Provide the (X, Y) coordinate of the cell's center where the given text is located.  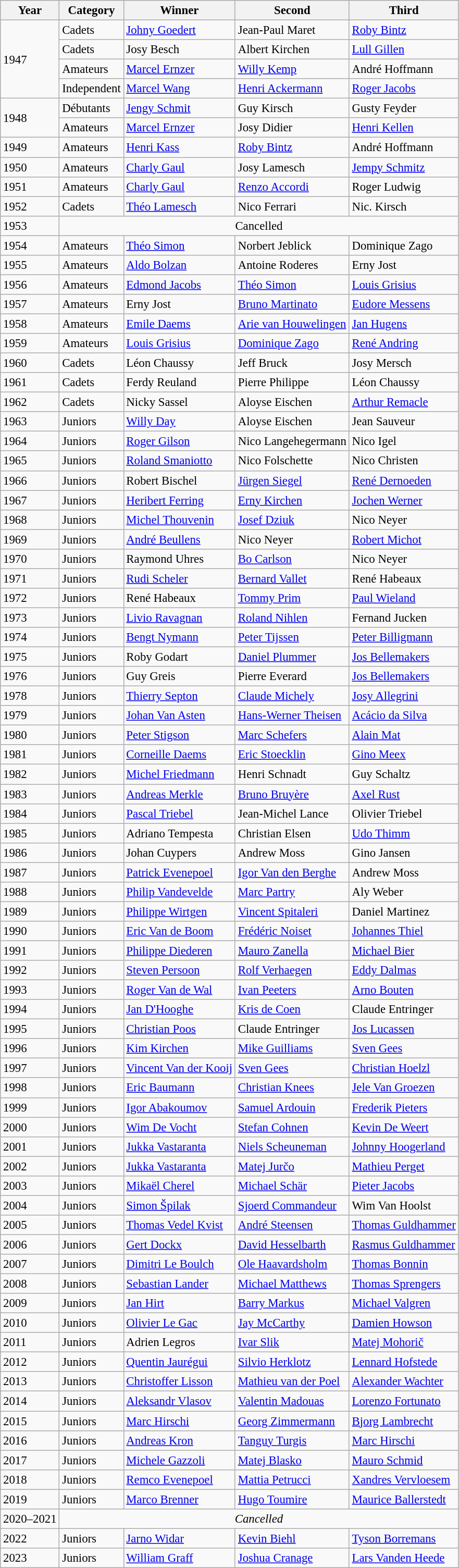
1955 (30, 265)
Stefan Cohnen (292, 1127)
Débutants (92, 108)
Eddy Dalmas (404, 970)
Independent (92, 89)
Jele Van Groezen (404, 1088)
2018 (30, 1479)
Udo Thimm (404, 833)
Jengy Schmit (179, 108)
Lorenzo Fortunato (404, 1401)
Peter Billigmann (404, 637)
Tanguy Turgis (292, 1440)
Thierry Septon (179, 696)
Joshua Cranage (292, 1558)
Georg Zimmermann (292, 1421)
Nico Igel (404, 441)
Roger Van de Wal (179, 990)
Nico Langehegermann (292, 441)
Josef Dziuk (292, 520)
Josy Lamesch (292, 167)
1953 (30, 226)
Christian Poos (179, 1029)
René Dernoeden (404, 480)
2001 (30, 1146)
Roger Gilson (179, 441)
Ivar Slik (292, 1342)
2020–2021 (30, 1519)
Andreas Kron (179, 1440)
Dimitri Le Boulch (179, 1264)
Christian Elsen (292, 833)
2015 (30, 1421)
1950 (30, 167)
Kevin Biehl (292, 1538)
Rasmus Guldhammer (404, 1244)
Barry Markus (292, 1303)
Lars Vanden Heede (404, 1558)
Pascal Triebel (179, 813)
1956 (30, 285)
1985 (30, 833)
Sebastian Lander (179, 1284)
Eric Van de Boom (179, 931)
Pierre Philippe (292, 382)
1965 (30, 461)
1960 (30, 363)
1971 (30, 578)
2003 (30, 1186)
1958 (30, 324)
Igor Abakoumov (179, 1107)
Henri Kellen (404, 128)
Third (404, 10)
Josy Mersch (404, 363)
1964 (30, 441)
Guy Kirsch (292, 108)
Henri Kass (179, 147)
Erny Kirchen (292, 500)
Roger Ludwig (404, 187)
1969 (30, 539)
Tommy Prim (292, 598)
Mathieu Perget (404, 1166)
Bruno Martinato (292, 304)
2011 (30, 1342)
1972 (30, 598)
Pieter Jacobs (404, 1186)
Jean Sauveur (404, 422)
2014 (30, 1401)
Michel Thouvenin (179, 520)
Marco Brenner (179, 1499)
Gusty Feyder (404, 108)
Théo Lamesch (179, 206)
Josy Besch (179, 50)
Silvio Herklotz (292, 1362)
Renzo Accordi (292, 187)
Mathieu van der Poel (292, 1381)
Sjoerd Commandeur (292, 1205)
Eudore Messens (404, 304)
Nico Folschette (292, 461)
Johnny Hoogerland (404, 1146)
1980 (30, 735)
1968 (30, 520)
1959 (30, 343)
1966 (30, 480)
Fernand Jucken (404, 618)
Maurice Ballerstedt (404, 1499)
Bruno Bruyère (292, 794)
Matej Mohorič (404, 1342)
1997 (30, 1068)
Gino Jansen (404, 853)
1990 (30, 931)
1995 (30, 1029)
Simon Špilak (179, 1205)
Michael Bier (404, 950)
Robert Michot (404, 539)
Christian Knees (292, 1088)
2010 (30, 1323)
Matej Blasko (292, 1460)
Ferdy Reuland (179, 382)
2016 (30, 1440)
2013 (30, 1381)
1999 (30, 1107)
2002 (30, 1166)
Heribert Ferring (179, 500)
Steven Persoon (179, 970)
Guy Schaltz (404, 774)
1988 (30, 892)
Wim De Vocht (179, 1127)
Bengt Nymann (179, 637)
Jan Hugens (404, 324)
Edmond Jacobs (179, 285)
1951 (30, 187)
Year (30, 10)
Thomas Guldhammer (404, 1225)
Roby Godart (179, 657)
1952 (30, 206)
1947 (30, 59)
1948 (30, 118)
1949 (30, 147)
2000 (30, 1127)
Marcel Wang (179, 89)
Frédéric Noiset (292, 931)
Patrick Evenepoel (179, 872)
Paul Wieland (404, 598)
2008 (30, 1284)
David Hesselbarth (292, 1244)
Henri Ackermann (292, 89)
1962 (30, 402)
Peter Stigson (179, 735)
1994 (30, 1009)
Bjorg Lambrecht (404, 1421)
Eric Stoecklin (292, 755)
Acácio da Silva (404, 715)
Kevin De Weert (404, 1127)
Thomas Vedel Kvist (179, 1225)
Jempy Schmitz (404, 167)
1983 (30, 794)
Kim Kirchen (179, 1048)
Gino Meex (404, 755)
Matej Jurčo (292, 1166)
1975 (30, 657)
Adrien Legros (179, 1342)
Philip Vandevelde (179, 892)
Roland Smaniotto (179, 461)
1981 (30, 755)
Michael Schär (292, 1186)
1992 (30, 970)
Emile Daems (179, 324)
Niels Scheuneman (292, 1146)
Hans-Werner Theisen (292, 715)
Henri Schnadt (292, 774)
Philippe Wirtgen (179, 911)
William Graff (179, 1558)
Lennard Hofstede (404, 1362)
Nico Ferrari (292, 206)
Marc Partry (292, 892)
1957 (30, 304)
2023 (30, 1558)
Vincent Van der Kooij (179, 1068)
Tyson Borremans (404, 1538)
Arthur Remacle (404, 402)
Axel Rust (404, 794)
Eric Baumann (179, 1088)
Raymond Uhres (179, 559)
Bo Carlson (292, 559)
Willy Kemp (292, 69)
Josy Allegrini (404, 696)
Mattia Petrucci (292, 1479)
1954 (30, 245)
Mauro Schmid (404, 1460)
Damien Howson (404, 1323)
Christoffer Lisson (179, 1381)
Jarno Widar (179, 1538)
Rudi Scheler (179, 578)
Norbert Jeblick (292, 245)
Vincent Spitaleri (292, 911)
1982 (30, 774)
Johan Van Asten (179, 715)
Lull Gillen (404, 50)
Michael Valgren (404, 1303)
Thomas Bonnin (404, 1264)
Jan Hirt (179, 1303)
1991 (30, 950)
Bernard Vallet (292, 578)
Corneille Daems (179, 755)
Josy Didier (292, 128)
Quentin Jaurégui (179, 1362)
Olivier Triebel (404, 813)
2019 (30, 1499)
2005 (30, 1225)
1993 (30, 990)
Aleksandr Vlasov (179, 1401)
Igor Van den Berghe (292, 872)
Robert Bischel (179, 480)
Arie van Houwelingen (292, 324)
Mauro Zanella (292, 950)
1973 (30, 618)
Gert Dockx (179, 1244)
Jean-Paul Maret (292, 30)
René Andring (404, 343)
Frederik Pieters (404, 1107)
1996 (30, 1048)
1984 (30, 813)
2006 (30, 1244)
Aly Weber (404, 892)
Jeff Bruck (292, 363)
Arno Bouten (404, 990)
2007 (30, 1264)
Philippe Diederen (179, 950)
André Beullens (179, 539)
2004 (30, 1205)
Kris de Coen (292, 1009)
Andreas Merkle (179, 794)
Livio Ravagnan (179, 618)
Pierre Everard (292, 676)
Nicky Sassel (179, 402)
Mike Guilliams (292, 1048)
Xandres Vervloesem (404, 1479)
1989 (30, 911)
Adriano Tempesta (179, 833)
Michele Gazzoli (179, 1460)
Jos Lucassen (404, 1029)
Olivier Le Gac (179, 1323)
Christian Hoelzl (404, 1068)
Alexander Wachter (404, 1381)
Guy Greis (179, 676)
1987 (30, 872)
1967 (30, 500)
Jay McCarthy (292, 1323)
1979 (30, 715)
Antoine Roderes (292, 265)
1970 (30, 559)
Second (292, 10)
Ole Haavardsholm (292, 1264)
1976 (30, 676)
Rolf Verhaegen (292, 970)
Willy Day (179, 422)
Jean-Michel Lance (292, 813)
Johannes Thiel (404, 931)
Wim Van Hoolst (404, 1205)
Roland Nihlen (292, 618)
Nic. Kirsch (404, 206)
Michael Matthews (292, 1284)
1998 (30, 1088)
Jan D'Hooghe (179, 1009)
Marc Schefers (292, 735)
Claude Michely (292, 696)
Category (92, 10)
Daniel Martinez (404, 911)
Michel Friedmann (179, 774)
2022 (30, 1538)
André Steensen (292, 1225)
Johny Goedert (179, 30)
1963 (30, 422)
Samuel Ardouin (292, 1107)
1986 (30, 853)
1978 (30, 696)
Daniel Plummer (292, 657)
1974 (30, 637)
Hugo Toumire (292, 1499)
Jürgen Siegel (292, 480)
Aldo Bolzan (179, 265)
Peter Tijssen (292, 637)
2012 (30, 1362)
Remco Evenepoel (179, 1479)
Winner (179, 10)
Roger Jacobs (404, 89)
Alain Mat (404, 735)
Nico Christen (404, 461)
Albert Kirchen (292, 50)
Thomas Sprengers (404, 1284)
1961 (30, 382)
Jochen Werner (404, 500)
Valentin Madouas (292, 1401)
2009 (30, 1303)
Johan Cuypers (179, 853)
Mikaël Cherel (179, 1186)
Ivan Peeters (292, 990)
2017 (30, 1460)
